Pinpoint the cell where the given text exists, returning its [x, y] midpoint coordinate. 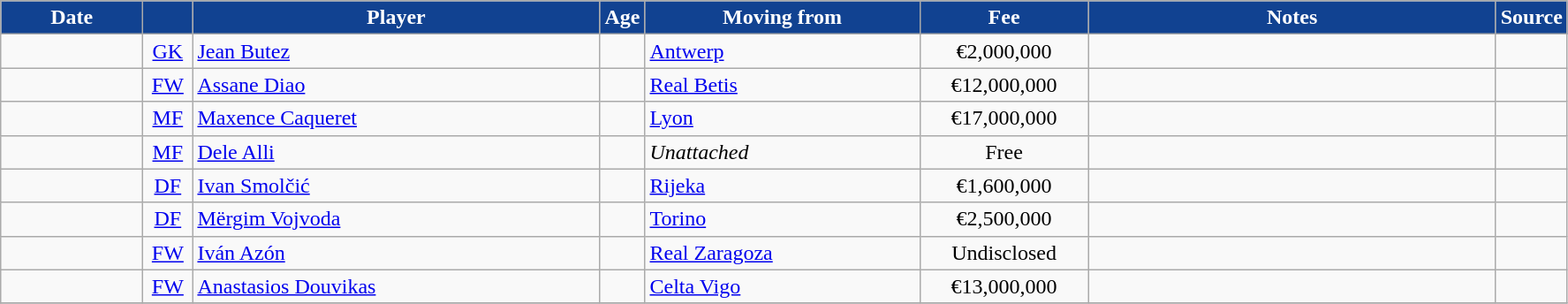
Free [1004, 152]
Anastasios Douvikas [396, 286]
Celta Vigo [783, 286]
GK [168, 51]
Ivan Smolčić [396, 186]
€13,000,000 [1004, 286]
€2,500,000 [1004, 219]
Assane Diao [396, 85]
Maxence Caqueret [396, 118]
Moving from [783, 18]
Dele Alli [396, 152]
Real Betis [783, 85]
€1,600,000 [1004, 186]
Player [396, 18]
Undisclosed [1004, 253]
Mërgim Vojvoda [396, 219]
Age [622, 18]
Lyon [783, 118]
Date [72, 18]
Notes [1292, 18]
Fee [1004, 18]
Rijeka [783, 186]
Unattached [783, 152]
Jean Butez [396, 51]
Antwerp [783, 51]
Real Zaragoza [783, 253]
€12,000,000 [1004, 85]
€17,000,000 [1004, 118]
Torino [783, 219]
Source [1532, 18]
€2,000,000 [1004, 51]
Iván Azón [396, 253]
